Search for the cell housing the specified text and yield its [x, y] center coordinate. 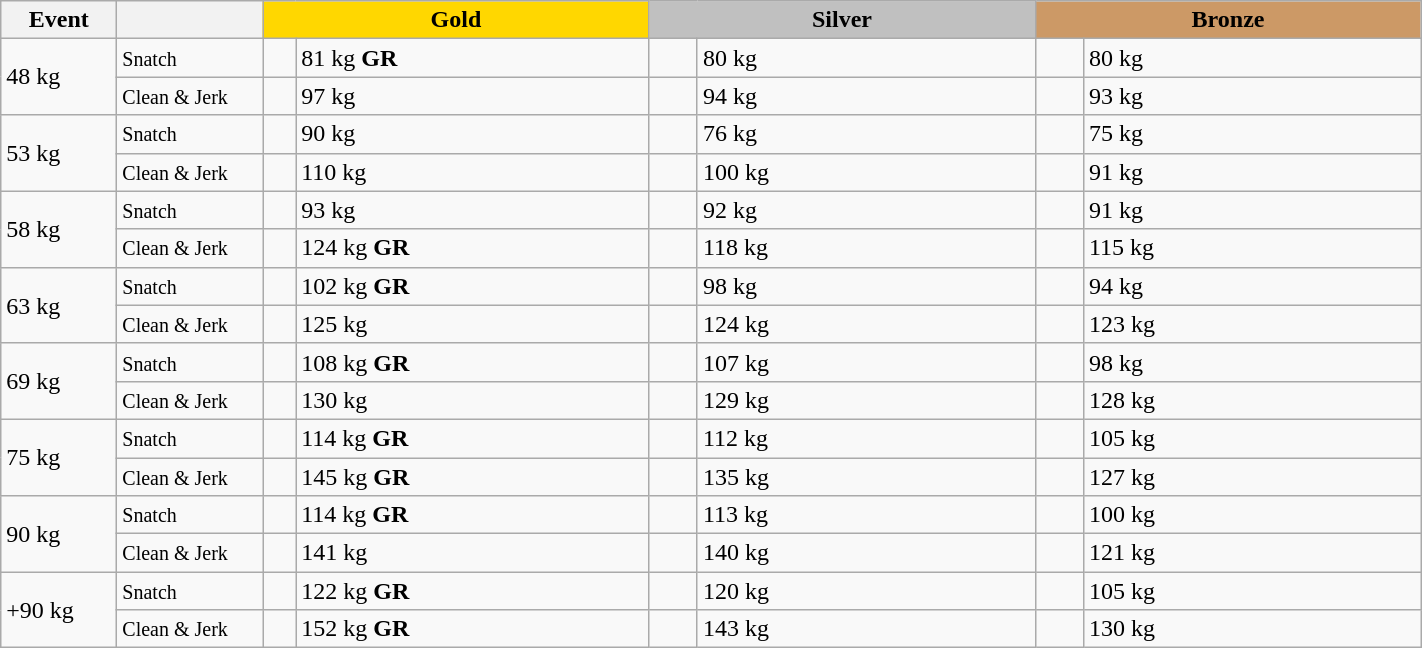
135 kg [866, 477]
53 kg [59, 153]
112 kg [866, 438]
81 kg GR [472, 58]
128 kg [1252, 400]
121 kg [1252, 553]
113 kg [866, 515]
120 kg [866, 591]
Bronze [1228, 20]
Gold [456, 20]
108 kg GR [472, 362]
115 kg [1252, 248]
110 kg [472, 172]
+90 kg [59, 610]
Event [59, 20]
152 kg GR [472, 629]
140 kg [866, 553]
102 kg GR [472, 286]
125 kg [472, 324]
58 kg [59, 229]
63 kg [59, 305]
Silver [842, 20]
118 kg [866, 248]
123 kg [1252, 324]
141 kg [472, 553]
145 kg GR [472, 477]
143 kg [866, 629]
92 kg [866, 210]
48 kg [59, 77]
122 kg GR [472, 591]
127 kg [1252, 477]
69 kg [59, 381]
129 kg [866, 400]
107 kg [866, 362]
124 kg GR [472, 248]
124 kg [866, 324]
97 kg [472, 96]
76 kg [866, 134]
